From the cell containing the given text, extract its center point as [X, Y] coordinate. 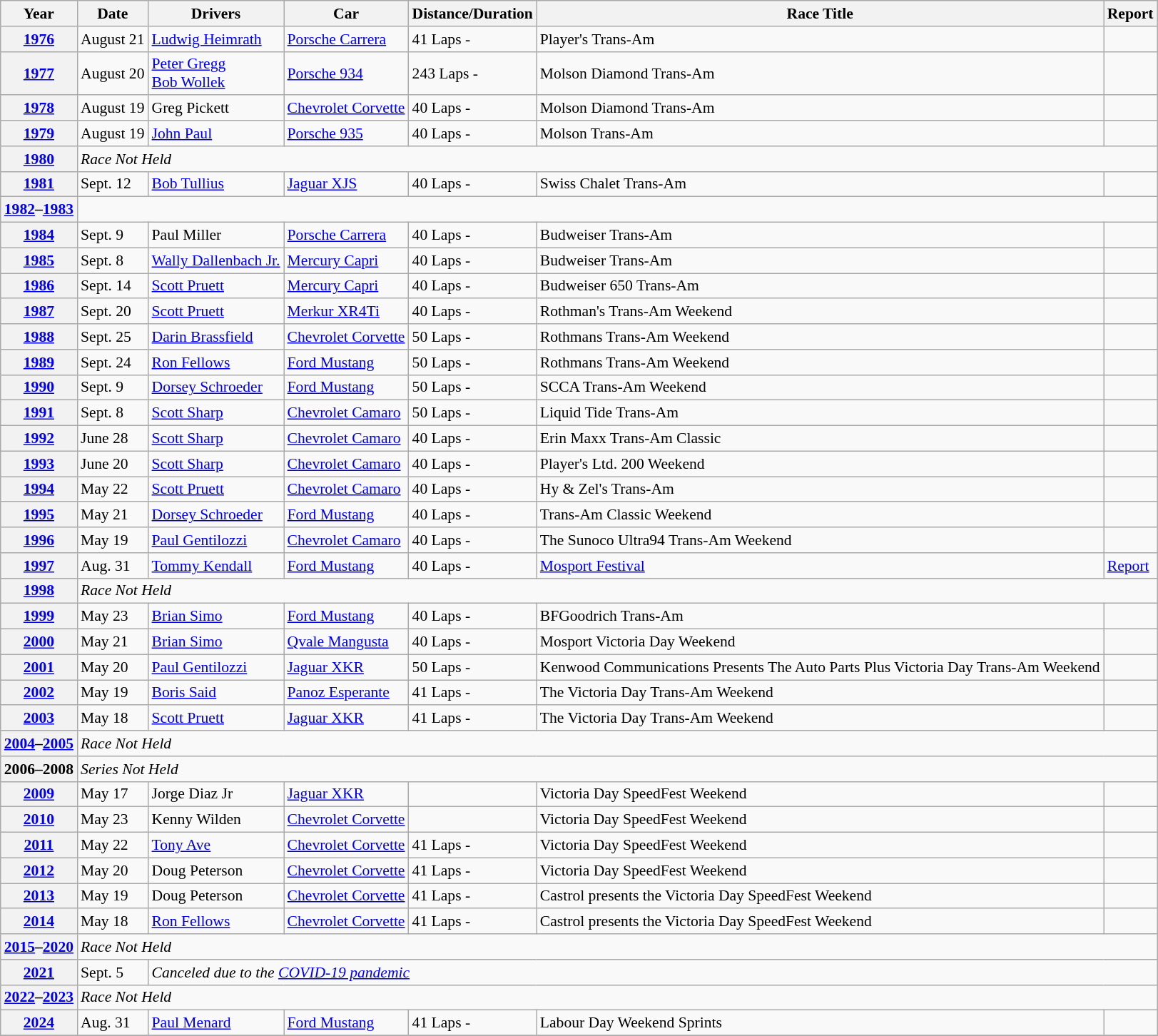
1976 [39, 39]
Rothman's Trans-Am Weekend [821, 312]
Year [39, 14]
Labour Day Weekend Sprints [821, 1023]
Swiss Chalet Trans-Am [821, 184]
1992 [39, 439]
John Paul [216, 133]
Greg Pickett [216, 108]
2013 [39, 896]
Bob Tullius [216, 184]
Car [347, 14]
1981 [39, 184]
1990 [39, 387]
Sept. 20 [113, 312]
1993 [39, 464]
Molson Trans-Am [821, 133]
Sept. 5 [113, 972]
1989 [39, 362]
1996 [39, 540]
Player's Trans-Am [821, 39]
Paul Miller [216, 235]
SCCA Trans-Am Weekend [821, 387]
June 28 [113, 439]
Erin Maxx Trans-Am Classic [821, 439]
Jaguar XJS [347, 184]
1977 [39, 73]
Canceled due to the COVID-19 pandemic [653, 972]
Porsche 934 [347, 73]
1980 [39, 159]
Sept. 14 [113, 286]
1995 [39, 515]
Panoz Esperante [347, 693]
2003 [39, 718]
Porsche 935 [347, 133]
2002 [39, 693]
Sept. 12 [113, 184]
Jorge Diaz Jr [216, 794]
1994 [39, 489]
Budweiser 650 Trans-Am [821, 286]
Hy & Zel's Trans-Am [821, 489]
1997 [39, 566]
Sept. 24 [113, 362]
Mosport Festival [821, 566]
Liquid Tide Trans-Am [821, 413]
2022–2023 [39, 997]
Ludwig Heimrath [216, 39]
2015–2020 [39, 947]
Trans-Am Classic Weekend [821, 515]
2011 [39, 845]
Race Title [821, 14]
June 20 [113, 464]
Peter Gregg Bob Wollek [216, 73]
1984 [39, 235]
1982–1983 [39, 210]
2004–2005 [39, 743]
Merkur XR4Ti [347, 312]
1999 [39, 616]
August 21 [113, 39]
2014 [39, 922]
May 17 [113, 794]
BFGoodrich Trans-Am [821, 616]
Sept. 25 [113, 337]
Boris Said [216, 693]
Wally Dallenbach Jr. [216, 260]
Tommy Kendall [216, 566]
2001 [39, 667]
1988 [39, 337]
2024 [39, 1023]
1991 [39, 413]
Series Not Held [617, 769]
2012 [39, 870]
Kenwood Communications Presents The Auto Parts Plus Victoria Day Trans-Am Weekend [821, 667]
1985 [39, 260]
1979 [39, 133]
2000 [39, 642]
1987 [39, 312]
Paul Menard [216, 1023]
243 Laps - [472, 73]
1986 [39, 286]
Distance/Duration [472, 14]
Date [113, 14]
2009 [39, 794]
August 20 [113, 73]
Player's Ltd. 200 Weekend [821, 464]
2010 [39, 820]
1978 [39, 108]
1998 [39, 591]
Drivers [216, 14]
Mosport Victoria Day Weekend [821, 642]
2021 [39, 972]
Tony Ave [216, 845]
The Sunoco Ultra94 Trans-Am Weekend [821, 540]
2006–2008 [39, 769]
Kenny Wilden [216, 820]
Darin Brassfield [216, 337]
Qvale Mangusta [347, 642]
